Output the (x, y) coordinate of the center of the cell containing the given text.  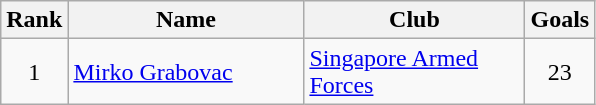
Goals (560, 20)
Rank (34, 20)
23 (560, 72)
Club (414, 20)
Name (186, 20)
1 (34, 72)
Singapore Armed Forces (414, 72)
Mirko Grabovac (186, 72)
